Find where the given text appears and provide that cell's center as (X, Y) coordinate. 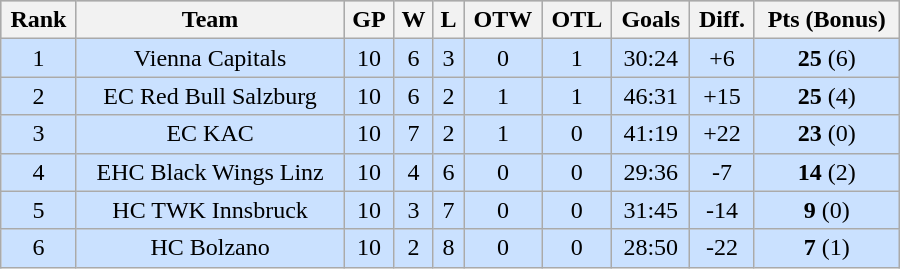
46:31 (651, 96)
OTL (576, 20)
Pts (Bonus) (826, 20)
Diff. (722, 20)
W (414, 20)
L (448, 20)
14 (2) (826, 172)
7 (1) (826, 248)
-14 (722, 210)
Goals (651, 20)
31:45 (651, 210)
9 (0) (826, 210)
Vienna Capitals (210, 58)
25 (4) (826, 96)
GP (369, 20)
8 (448, 248)
25 (6) (826, 58)
+6 (722, 58)
HC TWK Innsbruck (210, 210)
Team (210, 20)
30:24 (651, 58)
-22 (722, 248)
23 (0) (826, 134)
EHC Black Wings Linz (210, 172)
5 (38, 210)
41:19 (651, 134)
EC Red Bull Salzburg (210, 96)
29:36 (651, 172)
+22 (722, 134)
Rank (38, 20)
+15 (722, 96)
EC KAC (210, 134)
OTW (503, 20)
HC Bolzano (210, 248)
28:50 (651, 248)
-7 (722, 172)
